Detect which cell encompasses the target text, then output its (x, y) center coordinate. 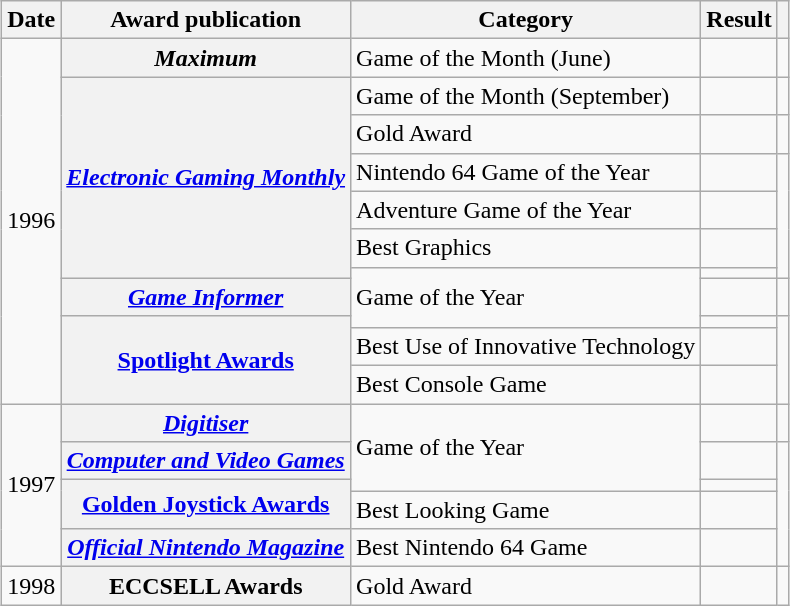
Game of the Month (September) (526, 96)
Best Use of Innovative Technology (526, 346)
Game of the Month (June) (526, 58)
Best Looking Game (526, 510)
Maximum (206, 58)
Date (32, 20)
Official Nintendo Magazine (206, 548)
Adventure Game of the Year (526, 210)
Spotlight Awards (206, 360)
1996 (32, 222)
Digitiser (206, 423)
Electronic Gaming Monthly (206, 178)
Category (526, 20)
Computer and Video Games (206, 461)
Golden Joystick Awards (206, 504)
Result (739, 20)
Best Nintendo 64 Game (526, 548)
Nintendo 64 Game of the Year (526, 172)
1997 (32, 486)
Award publication (206, 20)
ECCSELL Awards (206, 586)
Best Graphics (526, 248)
Game Informer (206, 297)
1998 (32, 586)
Best Console Game (526, 384)
